Identify which cell holds the provided text, then report its (X, Y) central coordinate. 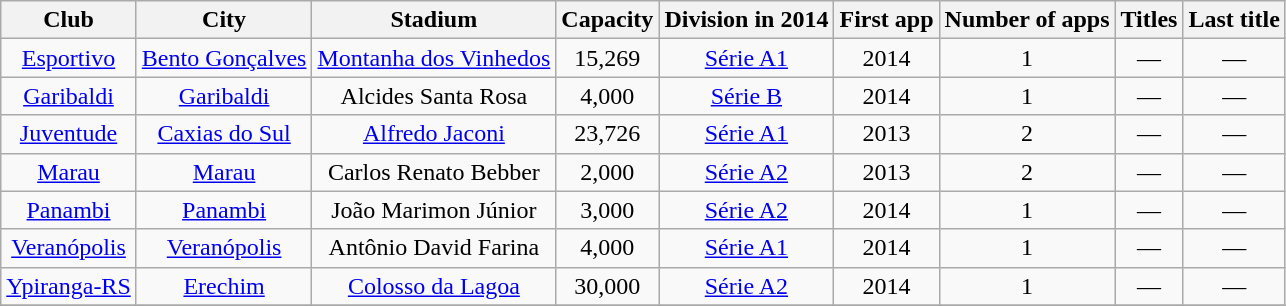
Esportivo (69, 58)
First app (886, 20)
Colosso da Lagoa (434, 286)
3,000 (608, 210)
30,000 (608, 286)
City (224, 20)
Last title (1234, 20)
Bento Gonçalves (224, 58)
Club (69, 20)
2,000 (608, 172)
Alfredo Jaconi (434, 134)
Capacity (608, 20)
23,726 (608, 134)
Number of apps (1027, 20)
Antônio David Farina (434, 248)
Montanha dos Vinhedos (434, 58)
Stadium (434, 20)
Série B (746, 96)
Ypiranga-RS (69, 286)
Juventude (69, 134)
João Marimon Júnior (434, 210)
Erechim (224, 286)
15,269 (608, 58)
Alcides Santa Rosa (434, 96)
Division in 2014 (746, 20)
Caxias do Sul (224, 134)
Titles (1149, 20)
Carlos Renato Bebber (434, 172)
